Locate the cell with the specified text and output its (x, y) center coordinate. 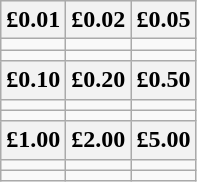
£5.00 (164, 140)
£2.00 (98, 140)
£0.02 (98, 20)
£0.05 (164, 20)
£0.10 (34, 80)
£0.01 (34, 20)
£0.50 (164, 80)
£0.20 (98, 80)
£1.00 (34, 140)
